Scan for the cell matching the given text and deliver its (x, y) coordinate at center. 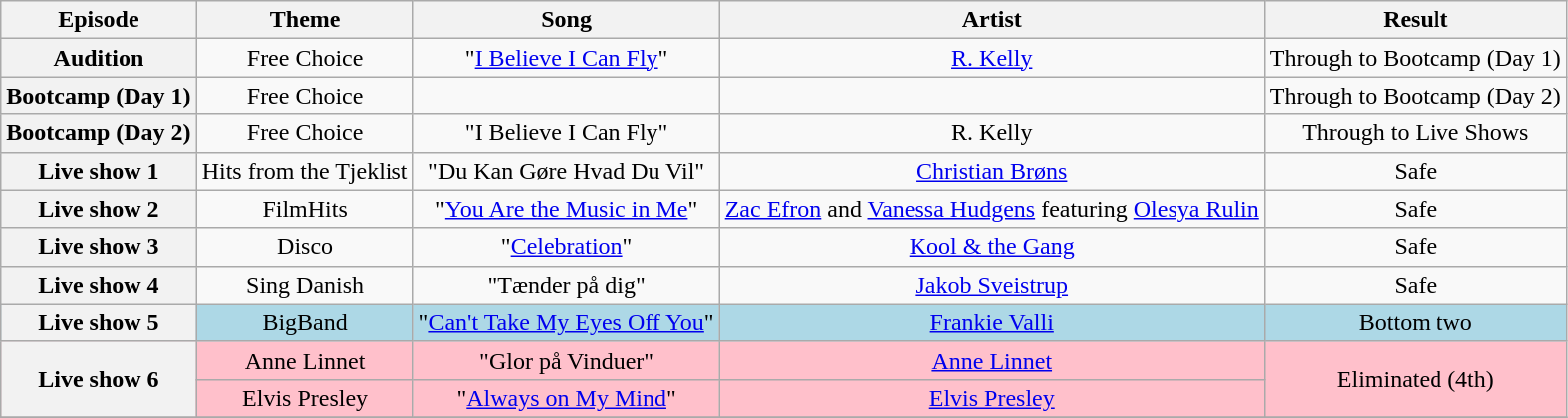
Disco (305, 247)
Live show 3 (99, 247)
Theme (305, 20)
Artist (992, 20)
Live show 1 (99, 171)
Live show 4 (99, 285)
"You Are the Music in Me" (566, 209)
Song (566, 20)
FilmHits (305, 209)
Live show 5 (99, 322)
Result (1415, 20)
Frankie Valli (992, 322)
"Tænder på dig" (566, 285)
Hits from the Tjeklist (305, 171)
"Celebration" (566, 247)
Through to Bootcamp (Day 2) (1415, 96)
"Glor på Vinduer" (566, 360)
Kool & the Gang (992, 247)
Zac Efron and Vanessa Hudgens featuring Olesya Rulin (992, 209)
Bootcamp (Day 1) (99, 96)
Christian Brøns (992, 171)
Live show 2 (99, 209)
Episode (99, 20)
"Du Kan Gøre Hvad Du Vil" (566, 171)
Live show 6 (99, 379)
Sing Danish (305, 285)
Eliminated (4th) (1415, 379)
"Always on My Mind" (566, 398)
Bootcamp (Day 2) (99, 133)
Through to Live Shows (1415, 133)
BigBand (305, 322)
"Can't Take My Eyes Off You" (566, 322)
Audition (99, 58)
Jakob Sveistrup (992, 285)
Through to Bootcamp (Day 1) (1415, 58)
Bottom two (1415, 322)
